Search for the cell housing the specified text and yield its [X, Y] center coordinate. 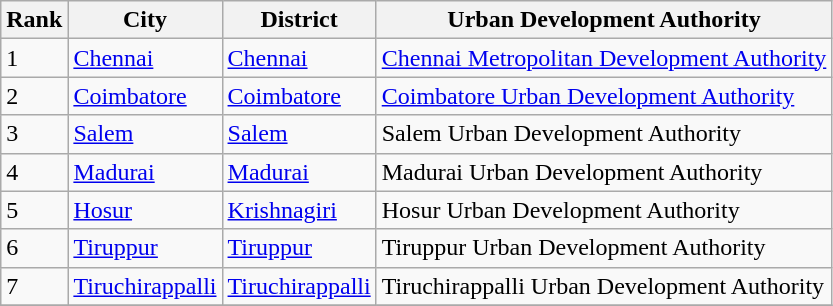
Hosur Urban Development Authority [604, 210]
4 [34, 172]
Coimbatore Urban Development Authority [604, 96]
Krishnagiri [299, 210]
7 [34, 286]
5 [34, 210]
3 [34, 134]
1 [34, 58]
City [145, 20]
Tiruppur Urban Development Authority [604, 248]
Madurai Urban Development Authority [604, 172]
Urban Development Authority [604, 20]
Tiruchirappalli Urban Development Authority [604, 286]
Chennai Metropolitan Development Authority [604, 58]
6 [34, 248]
Salem Urban Development Authority [604, 134]
Hosur [145, 210]
Rank [34, 20]
2 [34, 96]
District [299, 20]
